Find where the given text appears and provide that cell's center as [X, Y] coordinate. 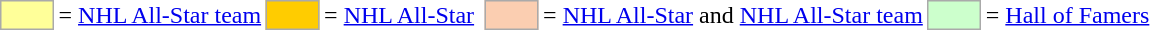
= NHL All-Star and NHL All-Star team [734, 15]
= NHL All-Star [400, 15]
= NHL All-Star team [160, 15]
